Return [x, y] of the center of cell containing provided text 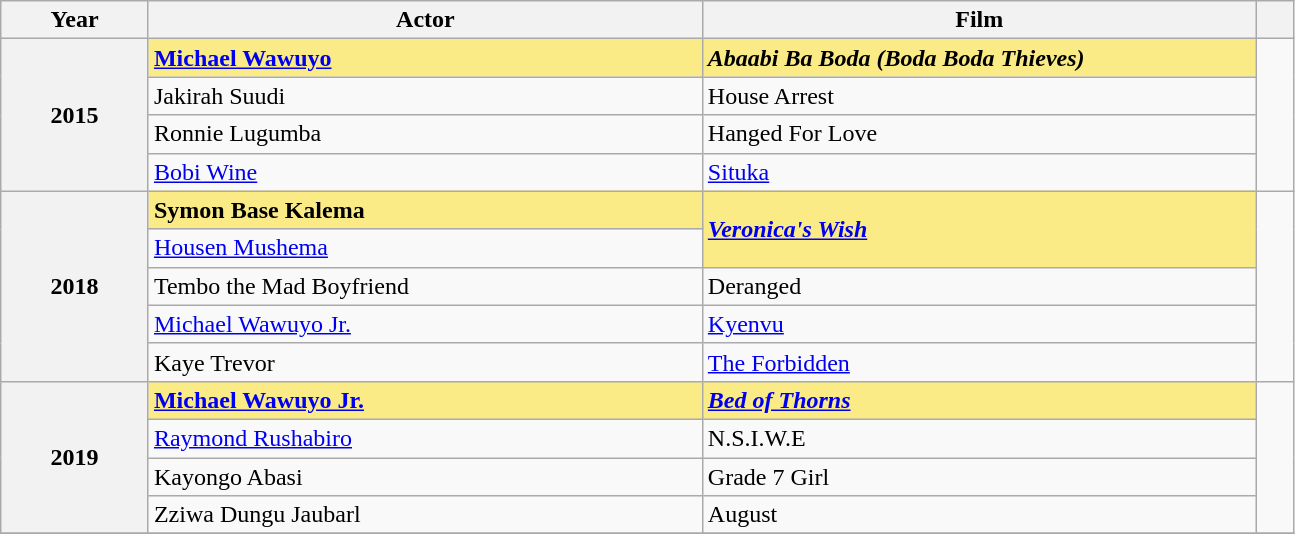
Kyenvu [979, 324]
Symon Base Kalema [425, 210]
Grade 7 Girl [979, 477]
House Arrest [979, 96]
Year [75, 20]
N.S.I.W.E [979, 438]
Hanged For Love [979, 134]
2015 [75, 115]
Zziwa Dungu Jaubarl [425, 515]
Ronnie Lugumba [425, 134]
Situka [979, 172]
Jakirah Suudi [425, 96]
Kaye Trevor [425, 362]
Deranged [979, 286]
Tembo the Mad Boyfriend [425, 286]
The Forbidden [979, 362]
Veronica's Wish [979, 229]
Actor [425, 20]
Housen Mushema [425, 248]
2019 [75, 457]
Bobi Wine [425, 172]
Kayongo Abasi [425, 477]
Bed of Thorns [979, 400]
Abaabi Ba Boda (Boda Boda Thieves) [979, 58]
Michael Wawuyo [425, 58]
Raymond Rushabiro [425, 438]
August [979, 515]
2018 [75, 286]
Film [979, 20]
